Capture the cell that displays the provided text and extract its [X, Y] central coordinate. 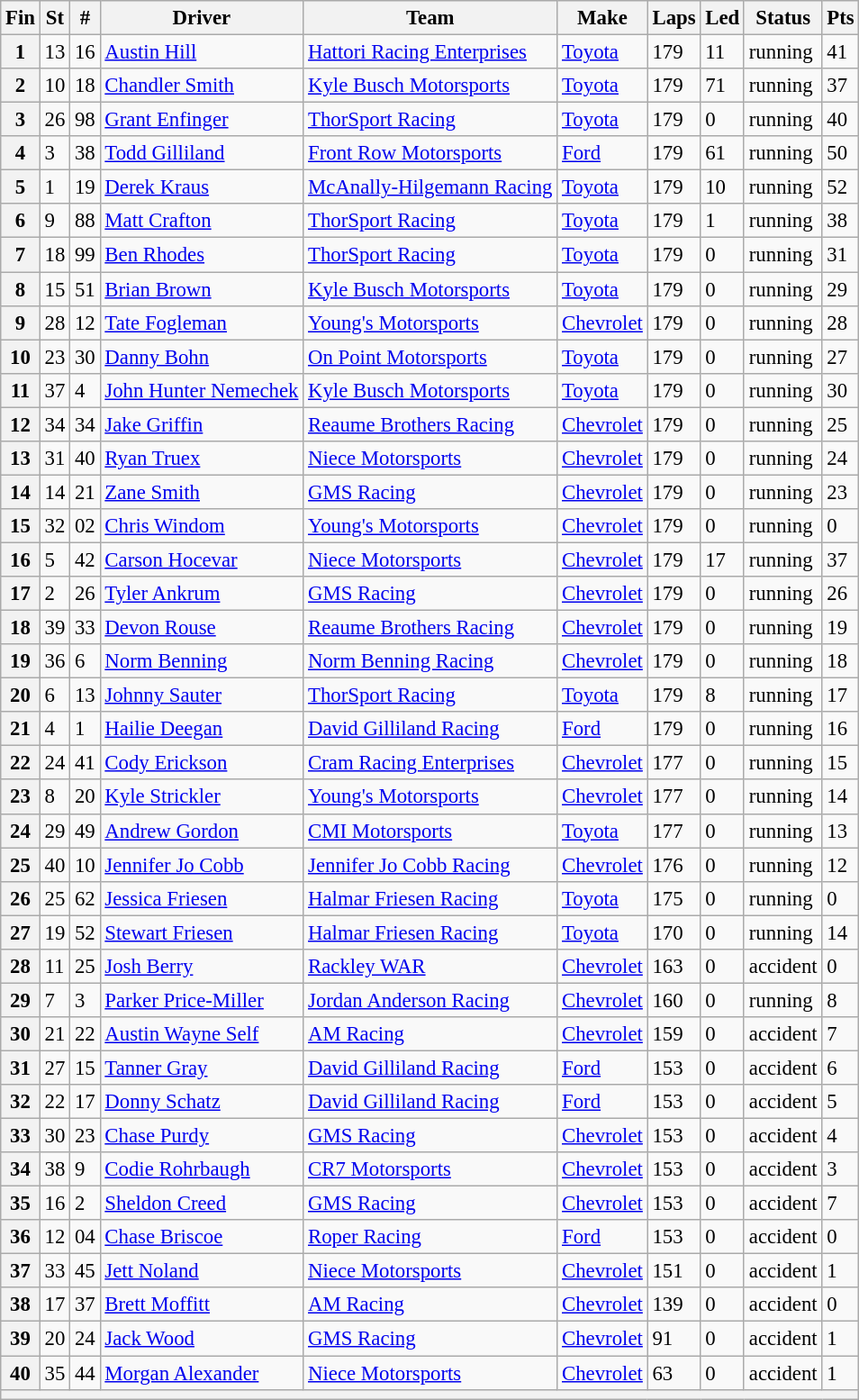
Jake Griffin [202, 424]
61 [722, 153]
Chase Purdy [202, 1136]
Make [602, 18]
Codie Rohrbaugh [202, 1169]
# [85, 18]
Morgan Alexander [202, 1373]
Laps [674, 18]
Jordan Anderson Racing [430, 1000]
Austin Wayne Self [202, 1034]
Donny Schatz [202, 1102]
62 [85, 898]
Brian Brown [202, 289]
160 [674, 1000]
Sheldon Creed [202, 1204]
Jett Noland [202, 1271]
John Hunter Nemechek [202, 390]
49 [85, 831]
Chris Windom [202, 526]
Status [782, 18]
Matt Crafton [202, 221]
Zane Smith [202, 492]
Tanner Gray [202, 1068]
Norm Benning [202, 661]
98 [85, 120]
Carson Hocevar [202, 559]
McAnally-Hilgemann Racing [430, 187]
Tyler Ankrum [202, 594]
163 [674, 967]
Ben Rhodes [202, 255]
Todd Gilliland [202, 153]
Front Row Motorsports [430, 153]
Roper Racing [430, 1237]
45 [85, 1271]
139 [674, 1305]
170 [674, 932]
Derek Kraus [202, 187]
Johnny Sauter [202, 695]
Grant Enfinger [202, 120]
Pts [841, 18]
63 [674, 1373]
Tate Fogleman [202, 323]
Austin Hill [202, 52]
159 [674, 1034]
99 [85, 255]
176 [674, 865]
St [54, 18]
Hailie Deegan [202, 729]
Jennifer Jo Cobb Racing [430, 865]
Team [430, 18]
51 [85, 289]
Brett Moffitt [202, 1305]
Rackley WAR [430, 967]
Driver [202, 18]
91 [674, 1339]
151 [674, 1271]
Chandler Smith [202, 86]
Cody Erickson [202, 763]
Jennifer Jo Cobb [202, 865]
175 [674, 898]
Andrew Gordon [202, 831]
42 [85, 559]
Ryan Truex [202, 459]
CMI Motorsports [430, 831]
02 [85, 526]
On Point Motorsports [430, 357]
Devon Rouse [202, 628]
Hattori Racing Enterprises [430, 52]
04 [85, 1237]
Chase Briscoe [202, 1237]
Led [722, 18]
Kyle Strickler [202, 797]
44 [85, 1373]
Norm Benning Racing [430, 661]
Parker Price-Miller [202, 1000]
Fin [21, 18]
71 [722, 86]
Jessica Friesen [202, 898]
50 [841, 153]
Jack Wood [202, 1339]
Cram Racing Enterprises [430, 763]
CR7 Motorsports [430, 1169]
Josh Berry [202, 967]
Stewart Friesen [202, 932]
88 [85, 221]
Danny Bohn [202, 357]
